Return (X, Y) of the center of cell containing provided text 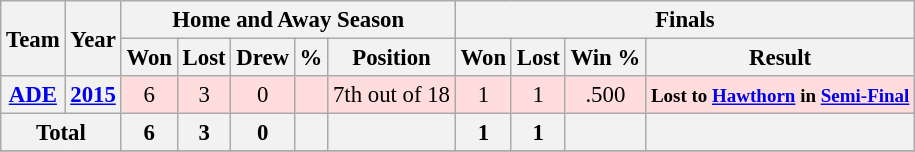
Lost to Hawthorn in Semi-Final (780, 95)
Finals (684, 20)
Total (61, 133)
% (310, 58)
Win % (605, 58)
Result (780, 58)
.500 (605, 95)
ADE (33, 95)
Team (33, 38)
Year (93, 38)
Position (392, 58)
Drew (262, 58)
Home and Away Season (288, 20)
2015 (93, 95)
7th out of 18 (392, 95)
